Output the [x, y] coordinate of the center of the cell containing the given text.  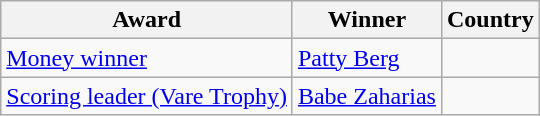
Country [490, 20]
Money winner [147, 58]
Babe Zaharias [366, 96]
Award [147, 20]
Winner [366, 20]
Patty Berg [366, 58]
Scoring leader (Vare Trophy) [147, 96]
